From the cell containing the given text, extract its center point as (X, Y) coordinate. 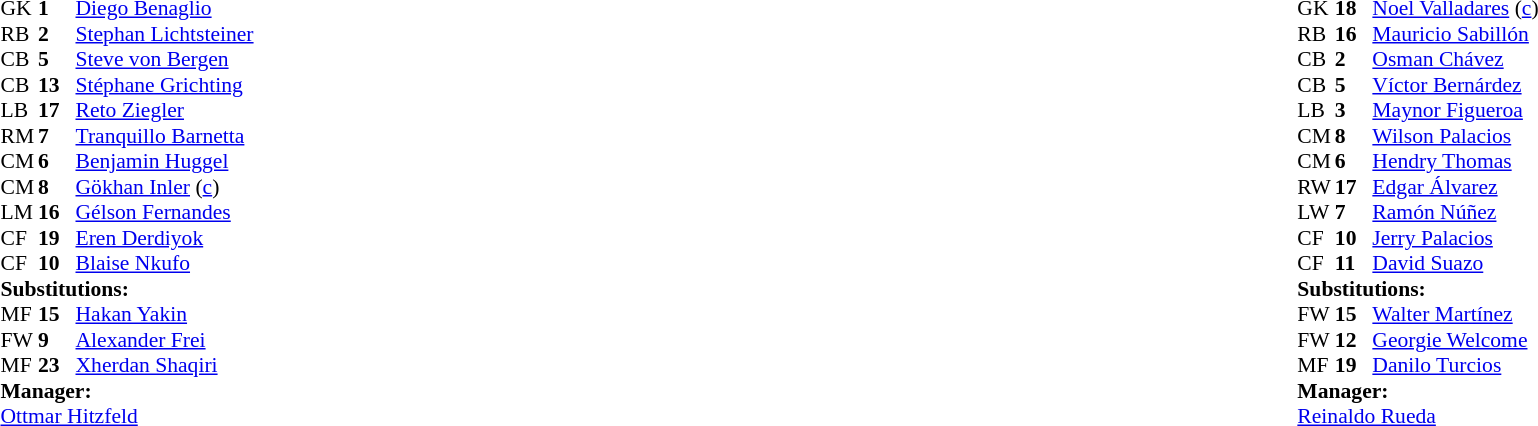
3 (1354, 111)
Reto Ziegler (165, 111)
Blaise Nkufo (165, 263)
Hendry Thomas (1455, 161)
Maynor Figueroa (1455, 111)
Ramón Núñez (1455, 213)
Jerry Palacios (1455, 238)
Tranquillo Barnetta (165, 136)
Wilson Palacios (1455, 136)
12 (1354, 340)
Stéphane Grichting (165, 85)
Mauricio Sabillón (1455, 34)
Alexander Frei (165, 340)
Eren Derdiyok (165, 238)
Danilo Turcios (1455, 365)
Gökhan Inler (c) (165, 187)
Steve von Bergen (165, 59)
Gélson Fernandes (165, 213)
LM (19, 213)
Xherdan Shaqiri (165, 365)
David Suazo (1455, 263)
13 (57, 85)
Edgar Álvarez (1455, 187)
Víctor Bernárdez (1455, 85)
11 (1354, 263)
23 (57, 365)
Stephan Lichtsteiner (165, 34)
Hakan Yakin (165, 315)
9 (57, 340)
RW (1316, 187)
RM (19, 136)
LW (1316, 213)
Georgie Welcome (1455, 340)
Benjamin Huggel (165, 161)
Walter Martínez (1455, 315)
Osman Chávez (1455, 59)
